Scan for the cell matching the given text and deliver its (x, y) coordinate at center. 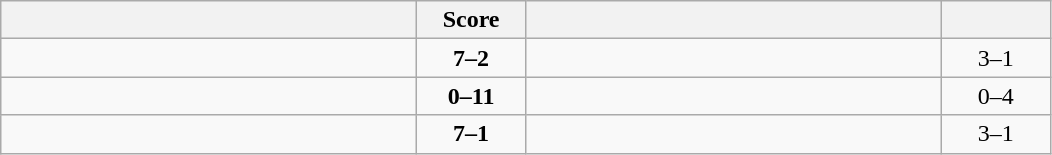
Score (472, 20)
0–4 (996, 96)
7–2 (472, 58)
0–11 (472, 96)
7–1 (472, 134)
